Determine the (X, Y) coordinate at the center of the cell enclosing the given text.  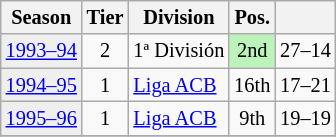
Tier (106, 17)
Division (178, 17)
1995–96 (42, 118)
1993–94 (42, 51)
1ª División (178, 51)
17–21 (306, 85)
2nd (252, 51)
16th (252, 85)
1994–95 (42, 85)
Season (42, 17)
Pos. (252, 17)
27–14 (306, 51)
19–19 (306, 118)
2 (106, 51)
9th (252, 118)
